From the cell containing the given text, extract its center point as (x, y) coordinate. 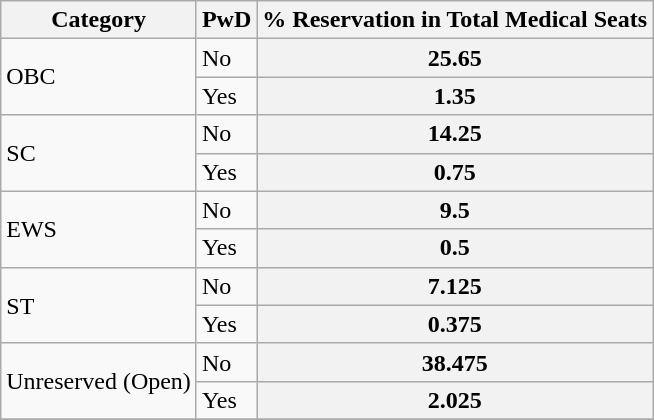
OBC (99, 77)
0.75 (455, 172)
1.35 (455, 96)
% Reservation in Total Medical Seats (455, 20)
PwD (226, 20)
7.125 (455, 286)
14.25 (455, 134)
SC (99, 153)
0.5 (455, 248)
ST (99, 305)
2.025 (455, 400)
EWS (99, 229)
Category (99, 20)
38.475 (455, 362)
9.5 (455, 210)
0.375 (455, 324)
25.65 (455, 58)
Unreserved (Open) (99, 381)
